Find where the given text appears and provide that cell's center as [x, y] coordinate. 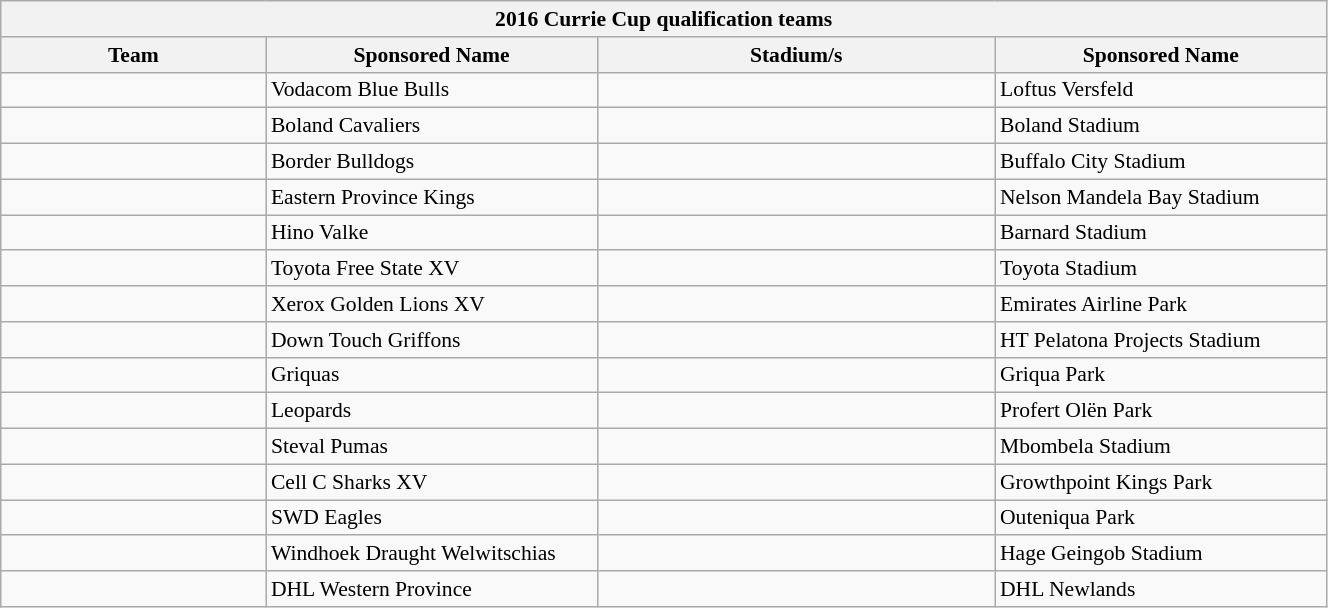
DHL Newlands [1160, 589]
Toyota Stadium [1160, 269]
Windhoek Draught Welwitschias [432, 554]
Leopards [432, 411]
Hage Geingob Stadium [1160, 554]
Border Bulldogs [432, 162]
Growthpoint Kings Park [1160, 482]
DHL Western Province [432, 589]
Griqua Park [1160, 375]
Profert Olën Park [1160, 411]
Barnard Stadium [1160, 233]
Nelson Mandela Bay Stadium [1160, 197]
Steval Pumas [432, 447]
Hino Valke [432, 233]
Vodacom Blue Bulls [432, 90]
Eastern Province Kings [432, 197]
2016 Currie Cup qualification teams [664, 19]
Loftus Versfeld [1160, 90]
Stadium/s [796, 55]
Team [134, 55]
Griquas [432, 375]
Cell C Sharks XV [432, 482]
Outeniqua Park [1160, 518]
Xerox Golden Lions XV [432, 304]
Emirates Airline Park [1160, 304]
Toyota Free State XV [432, 269]
Mbombela Stadium [1160, 447]
Down Touch Griffons [432, 340]
SWD Eagles [432, 518]
HT Pelatona Projects Stadium [1160, 340]
Boland Stadium [1160, 126]
Boland Cavaliers [432, 126]
Buffalo City Stadium [1160, 162]
